Return [x, y] of the center of cell containing provided text 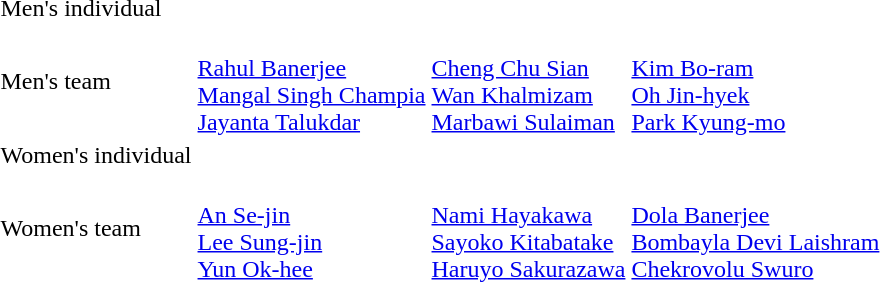
Cheng Chu SianWan Khalmizam Marbawi Sulaiman [528, 82]
Rahul BanerjeeMangal Singh ChampiaJayanta Talukdar [312, 82]
